Return [x, y] of the center of cell containing provided text 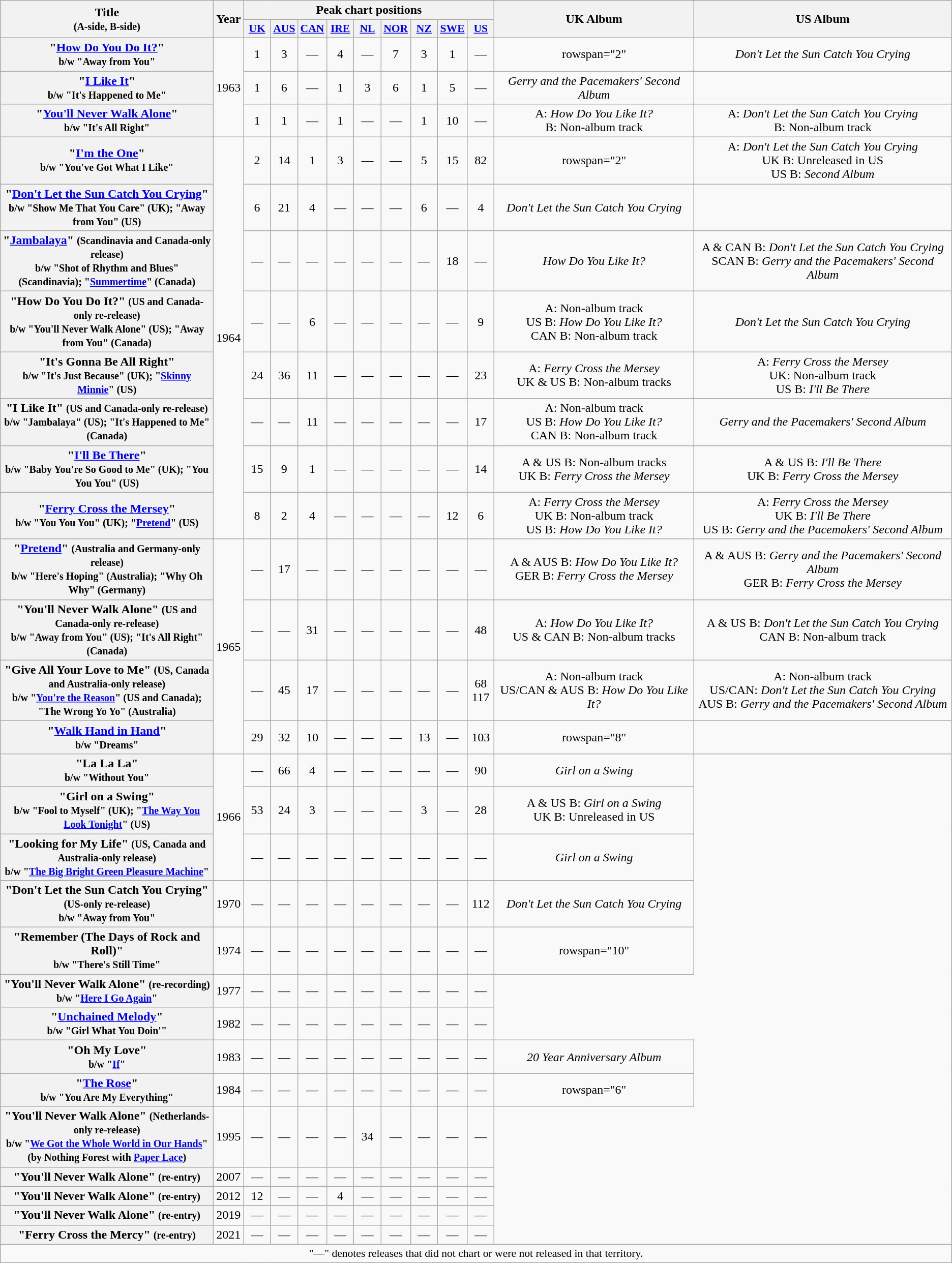
A: Non-album trackUS/CAN: Don't Let the Sun Catch You CryingAUS B: Gerry and the Pacemakers' Second Album [823, 690]
29 [257, 737]
CAN [312, 29]
1964 [229, 338]
1977 [229, 990]
"You'll Never Walk Alone" (re-recording)b/w "Here I Go Again" [107, 990]
82 [481, 161]
36 [284, 375]
2019 [229, 1215]
"Jambalaya" (Scandinavia and Canada-only release)b/w "Shot of Rhythm and Blues" (Scandinavia); "Summertime" (Canada) [107, 261]
112 [481, 904]
"I Like It"b/w "It's Happened to Me" [107, 87]
2012 [229, 1196]
1965 [229, 646]
"Ferry Cross the Mercy" (re-entry) [107, 1235]
13 [424, 737]
"Give All Your Love to Me" (US, Canada and Australia-only release)b/w "You're the Reason" (US and Canada); "The Wrong Yo Yo" (Australia) [107, 690]
US [481, 29]
IRE [340, 29]
8 [257, 516]
"You'll Never Walk Alone"b/w "It's All Right" [107, 121]
Peak chart positions [369, 10]
90 [481, 770]
34 [367, 1137]
"You'll Never Walk Alone" (US and Canada-only re-release)b/w "Away from You" (US); "It's All Right" (Canada) [107, 629]
A: Don't Let the Sun Catch You CryingUK B: Unreleased in USUS B: Second Album [823, 161]
A: Ferry Cross the MerseyUK B: I'll Be ThereUS B: Gerry and the Pacemakers' Second Album [823, 516]
23 [481, 375]
A: How Do You Like It?US & CAN B: Non-album tracks [594, 629]
1984 [229, 1090]
1983 [229, 1057]
A: Ferry Cross the MerseyUK & US B: Non-album tracks [594, 375]
Title(A-side, B-side) [107, 19]
A: Non-album trackUS/CAN & AUS B: How Do You Like It? [594, 690]
"I'm the One"b/w "You've Got What I Like" [107, 161]
21 [284, 207]
1970 [229, 904]
66 [284, 770]
45 [284, 690]
A & US B: I'll Be ThereUK B: Ferry Cross the Mersey [823, 469]
"How Do You Do It?"b/w "Away from You" [107, 54]
"Don't Let the Sun Catch You Crying" (US-only re-release)b/w "Away from You" [107, 904]
NL [367, 29]
2021 [229, 1235]
"La La La"b/w "Without You" [107, 770]
1966 [229, 817]
"Walk Hand in Hand"b/w "Dreams" [107, 737]
UK [257, 29]
2007 [229, 1177]
NOR [396, 29]
A & US B: Non-album tracksUK B: Ferry Cross the Mersey [594, 469]
"—" denotes releases that did not chart or were not released in that territory. [476, 1253]
"It's Gonna Be All Right"b/w "It's Just Because" (UK); "Skinny Minnie" (US) [107, 375]
"Ferry Cross the Mersey"b/w "You You You" (UK); "Pretend" (US) [107, 516]
"Girl on a Swing"b/w "Fool to Myself" (UK); "The Way You Look Tonight" (US) [107, 810]
US Album [823, 19]
rowspan="6" [594, 1090]
SWE [452, 29]
NZ [424, 29]
A: Don't Let the Sun Catch You CryingB: Non-album track [823, 121]
"I Like It" (US and Canada-only re-release)b/w "Jambalaya" (US); "It's Happened to Me" (Canada) [107, 422]
"Pretend" (Australia and Germany-only release)b/w "Here's Hoping" (Australia); "Why Oh Why" (Germany) [107, 569]
103 [481, 737]
31 [312, 629]
"I'll Be There"b/w "Baby You're So Good to Me" (UK); "You You You" (US) [107, 469]
18 [452, 261]
Year [229, 19]
68117 [481, 690]
A & CAN B: Don't Let the Sun Catch You CryingSCAN B: Gerry and the Pacemakers' Second Album [823, 261]
A: Ferry Cross the MerseyUK B: Non-album trackUS B: How Do You Like It? [594, 516]
UK Album [594, 19]
"Remember (The Days of Rock and Roll)"b/w "There's Still Time" [107, 951]
20 Year Anniversary Album [594, 1057]
"Don't Let the Sun Catch You Crying"b/w "Show Me That You Care" (UK); "Away from You" (US) [107, 207]
"The Rose"b/w "You Are My Everything" [107, 1090]
1982 [229, 1024]
32 [284, 737]
A: Ferry Cross the MerseyUK: Non-album trackUS B: I'll Be There [823, 375]
"Looking for My Life" (US, Canada and Australia-only release)b/w "The Big Bright Green Pleasure Machine" [107, 857]
A & AUS B: How Do You Like It?GER B: Ferry Cross the Mersey [594, 569]
28 [481, 810]
1974 [229, 951]
A: How Do You Like It?B: Non-album track [594, 121]
AUS [284, 29]
rowspan="10" [594, 951]
"How Do You Do It?" (US and Canada-only re-release)b/w "You'll Never Walk Alone" (US); "Away from You" (Canada) [107, 321]
48 [481, 629]
rowspan="8" [594, 737]
A & US B: Girl on a SwingUK B: Unreleased in US [594, 810]
A & AUS B: Gerry and the Pacemakers' Second AlbumGER B: Ferry Cross the Mersey [823, 569]
"Unchained Melody"b/w "Girl What You Doin'" [107, 1024]
"You'll Never Walk Alone" (Netherlands-only re-release)b/w "We Got the Whole World in Our Hands" (by Nothing Forest with Paper Lace) [107, 1137]
A & US B: Don't Let the Sun Catch You CryingCAN B: Non-album track [823, 629]
How Do You Like It? [594, 261]
7 [396, 54]
1963 [229, 87]
1995 [229, 1137]
"Oh My Love"b/w "If" [107, 1057]
53 [257, 810]
